Output the (X, Y) coordinate of the center of the cell containing the given text.  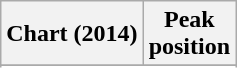
Chart (2014) (72, 34)
Peakposition (189, 34)
